Output the [x, y] coordinate of the center of the cell containing the given text.  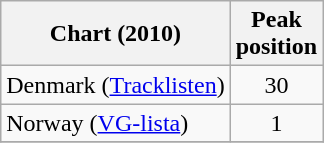
Norway (VG-lista) [116, 123]
Peak position [276, 34]
Denmark (Tracklisten) [116, 85]
Chart (2010) [116, 34]
30 [276, 85]
1 [276, 123]
